Search for the cell housing the specified text and yield its (x, y) center coordinate. 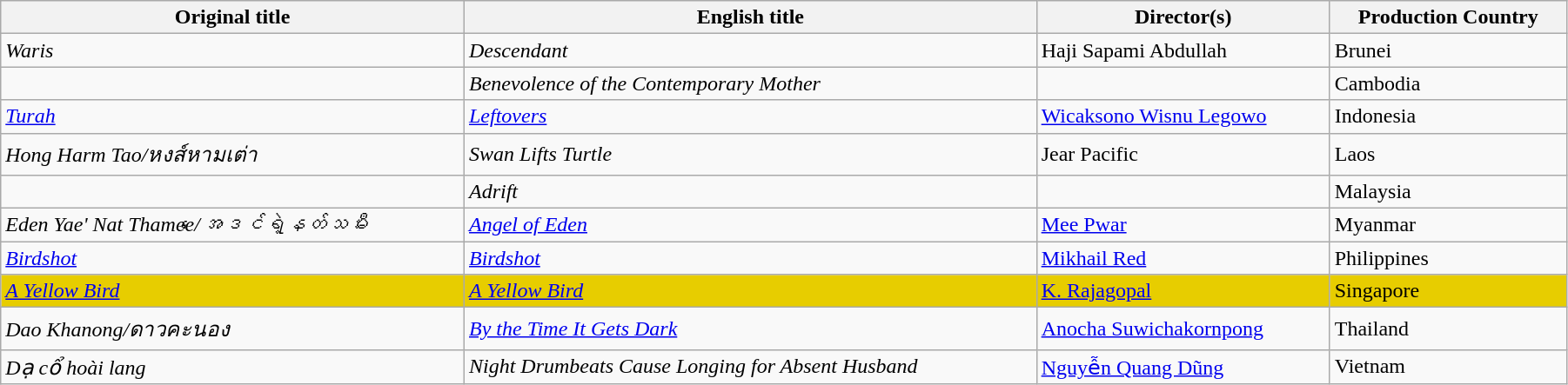
Wicaksono Wisnu Legowo (1183, 116)
Malaysia (1448, 192)
Indonesia (1448, 116)
Night Drumbeats Cause Longing for Absent Husband (750, 367)
Singapore (1448, 291)
Leftovers (750, 116)
Waris (233, 50)
Mikhail Red (1183, 258)
Adrift (750, 192)
Turah (233, 116)
Jear Pacific (1183, 155)
Nguyễn Quang Dũng (1183, 367)
Cambodia (1448, 83)
Angel of Eden (750, 225)
Swan Lifts Turtle (750, 155)
Director(s) (1183, 17)
Descendant (750, 50)
Dạ cổ hoài lang (233, 367)
Eden Yae' Nat Thamee/အေဒင်ရဲ့နတ်သမီး (233, 225)
Philippines (1448, 258)
K. Rajagopal (1183, 291)
Haji Sapami Abdullah (1183, 50)
Hong Harm Tao/หงส์หามเต่า (233, 155)
Myanmar (1448, 225)
Brunei (1448, 50)
Laos (1448, 155)
By the Time It Gets Dark (750, 329)
Dao Khanong/ดาวคะนอง (233, 329)
English title (750, 17)
Production Country (1448, 17)
Anocha Suwichakornpong (1183, 329)
Original title (233, 17)
Benevolence of the Contemporary Mother (750, 83)
Mee Pwar (1183, 225)
Thailand (1448, 329)
Vietnam (1448, 367)
